Extract the (x, y) coordinate from the center of the cell holding the provided text.  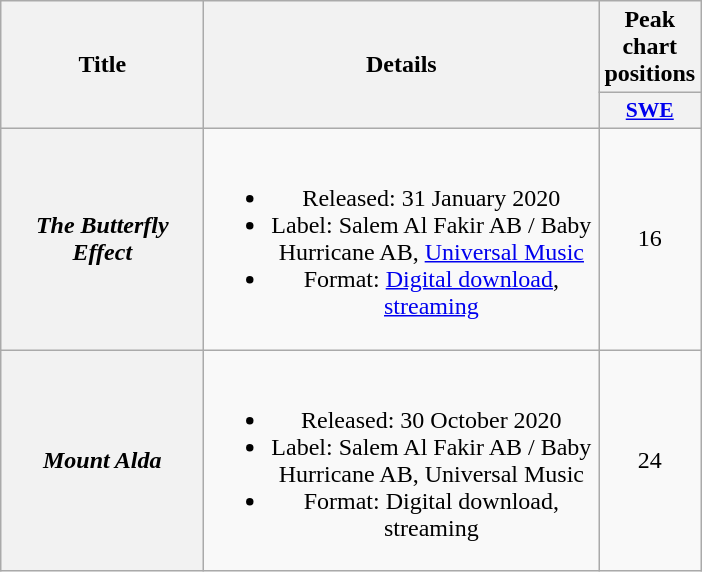
SWE (650, 111)
Mount Alda (102, 460)
16 (650, 238)
Released: 31 January 2020Label: Salem Al Fakir AB / Baby Hurricane AB, Universal MusicFormat: Digital download, streaming (402, 238)
Released: 30 October 2020Label: Salem Al Fakir AB / Baby Hurricane AB, Universal MusicFormat: Digital download, streaming (402, 460)
Title (102, 65)
24 (650, 460)
The Butterfly Effect (102, 238)
Details (402, 65)
Peak chart positions (650, 47)
